From the cell containing the given text, extract its center point as [x, y] coordinate. 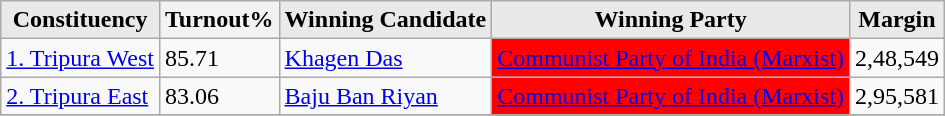
2. Tripura East [80, 96]
Margin [896, 20]
Winning Party [671, 20]
Winning Candidate [386, 20]
Baju Ban Riyan [386, 96]
Constituency [80, 20]
Khagen Das [386, 58]
2,48,549 [896, 58]
83.06 [219, 96]
Turnout% [219, 20]
1. Tripura West [80, 58]
2,95,581 [896, 96]
85.71 [219, 58]
